Find where the given text appears and provide that cell's center as [x, y] coordinate. 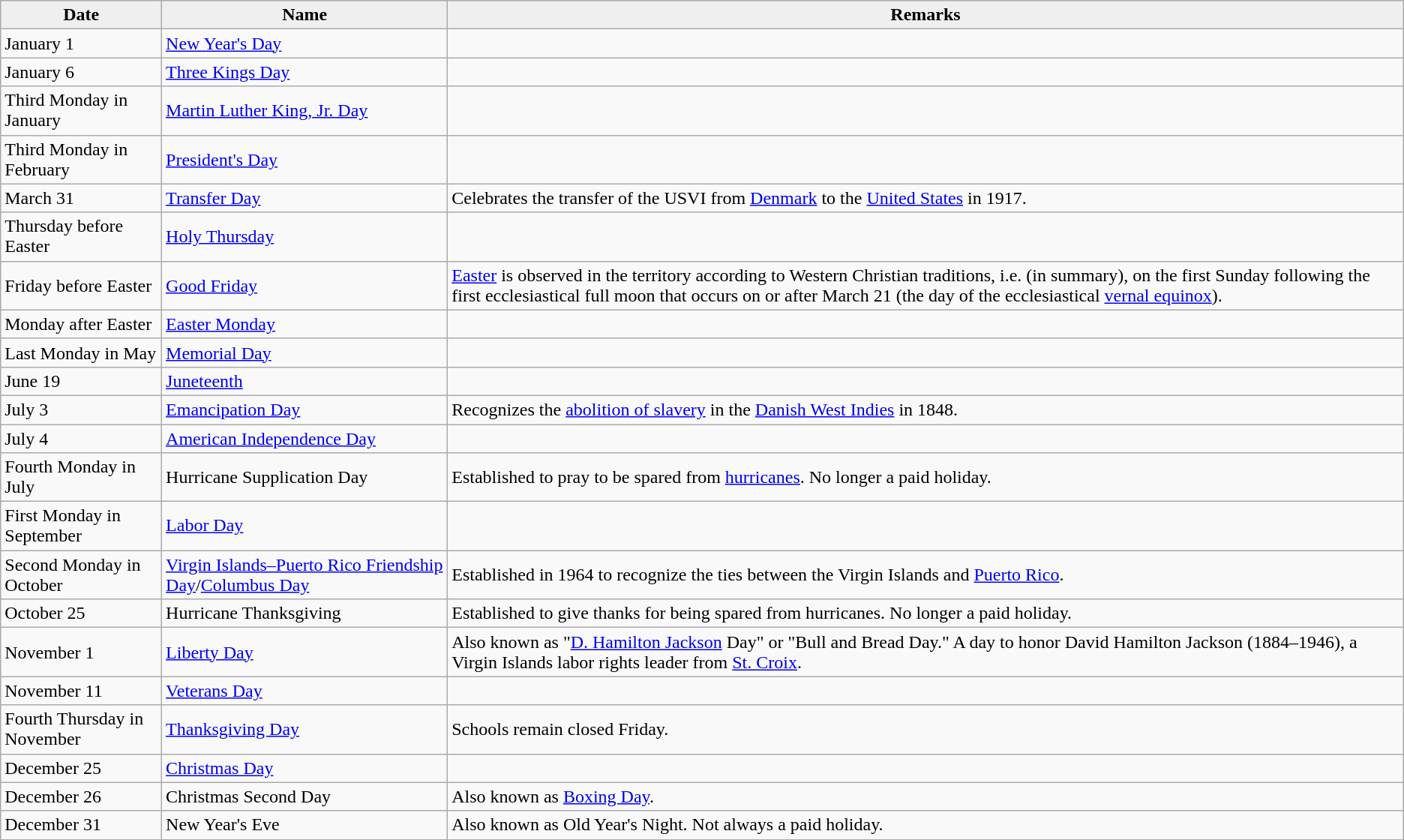
Christmas Second Day [304, 796]
Martin Luther King, Jr. Day [304, 111]
Christmas Day [304, 768]
New Year's Eve [304, 825]
November 1 [81, 652]
March 31 [81, 198]
June 19 [81, 381]
Hurricane Supplication Day [304, 477]
Also known as Boxing Day. [925, 796]
President's Day [304, 159]
Third Monday in February [81, 159]
Good Friday [304, 285]
October 25 [81, 613]
Emancipation Day [304, 409]
Name [304, 15]
Transfer Day [304, 198]
Easter Monday [304, 324]
Thanksgiving Day [304, 729]
Fourth Monday in July [81, 477]
Fourth Thursday in November [81, 729]
Established to pray to be spared from hurricanes. No longer a paid holiday. [925, 477]
Date [81, 15]
Holy Thursday [304, 237]
Virgin Islands–Puerto Rico Friendship Day/Columbus Day [304, 574]
Celebrates the transfer of the USVI from Denmark to the United States in 1917. [925, 198]
Established to give thanks for being spared from hurricanes. No longer a paid holiday. [925, 613]
Schools remain closed Friday. [925, 729]
Recognizes the abolition of slavery in the Danish West Indies in 1848. [925, 409]
Memorial Day [304, 352]
Established in 1964 to recognize the ties between the Virgin Islands and Puerto Rico. [925, 574]
Also known as Old Year's Night. Not always a paid holiday. [925, 825]
Three Kings Day [304, 72]
Second Monday in October [81, 574]
Veterans Day [304, 691]
July 3 [81, 409]
Liberty Day [304, 652]
December 26 [81, 796]
Friday before Easter [81, 285]
July 4 [81, 439]
November 11 [81, 691]
Monday after Easter [81, 324]
American Independence Day [304, 439]
December 31 [81, 825]
Remarks [925, 15]
Last Monday in May [81, 352]
Third Monday in January [81, 111]
Thursday before Easter [81, 237]
January 1 [81, 43]
First Monday in September [81, 526]
Labor Day [304, 526]
January 6 [81, 72]
Juneteenth [304, 381]
New Year's Day [304, 43]
Hurricane Thanksgiving [304, 613]
December 25 [81, 768]
